Locate the cell with the specified text and output its (X, Y) center coordinate. 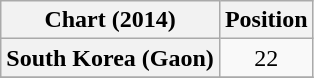
Position (266, 20)
22 (266, 58)
South Korea (Gaon) (110, 58)
Chart (2014) (110, 20)
